Locate the cell with the specified text and output its [x, y] center coordinate. 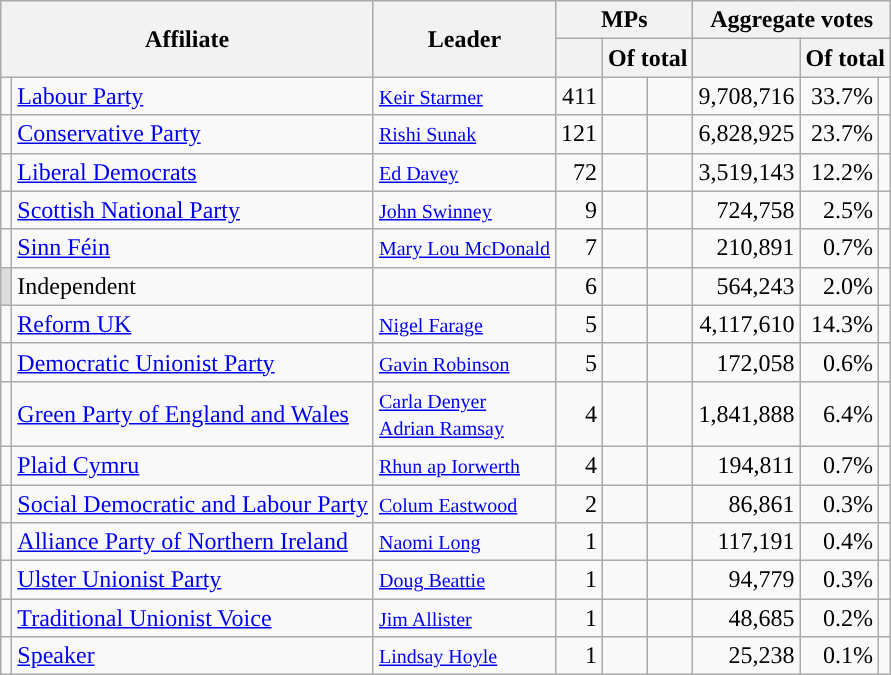
Scottish National Party [193, 210]
9,708,716 [746, 96]
Green Party of England and Wales [193, 414]
210,891 [746, 248]
Gavin Robinson [464, 362]
Affiliate [188, 39]
Conservative Party [193, 134]
117,191 [746, 542]
John Swinney [464, 210]
12.2% [839, 172]
Social Democratic and Labour Party [193, 503]
6 [580, 286]
Ulster Unionist Party [193, 580]
23.7% [839, 134]
Alliance Party of Northern Ireland [193, 542]
Democratic Unionist Party [193, 362]
4,117,610 [746, 324]
172,058 [746, 362]
Doug Beattie [464, 580]
7 [580, 248]
6,828,925 [746, 134]
33.7% [839, 96]
0.1% [839, 656]
48,685 [746, 618]
Keir Starmer [464, 96]
Sinn Féin [193, 248]
0.4% [839, 542]
Rhun ap Iorwerth [464, 465]
Plaid Cymru [193, 465]
72 [580, 172]
Rishi Sunak [464, 134]
Labour Party [193, 96]
Colum Eastwood [464, 503]
0.6% [839, 362]
Liberal Democrats [193, 172]
Nigel Farage [464, 324]
MPs [624, 20]
Traditional Unionist Voice [193, 618]
9 [580, 210]
14.3% [839, 324]
2 [580, 503]
724,758 [746, 210]
2.5% [839, 210]
94,779 [746, 580]
0.2% [839, 618]
194,811 [746, 465]
Speaker [193, 656]
Reform UK [193, 324]
Lindsay Hoyle [464, 656]
86,861 [746, 503]
Ed Davey [464, 172]
3,519,143 [746, 172]
6.4% [839, 414]
25,238 [746, 656]
Carla DenyerAdrian Ramsay [464, 414]
Independent [193, 286]
Aggregate votes [792, 20]
Leader [464, 39]
Mary Lou McDonald [464, 248]
Naomi Long [464, 542]
Jim Allister [464, 618]
564,243 [746, 286]
1,841,888 [746, 414]
121 [580, 134]
2.0% [839, 286]
411 [580, 96]
